Identify which cell holds the provided text, then report its [X, Y] central coordinate. 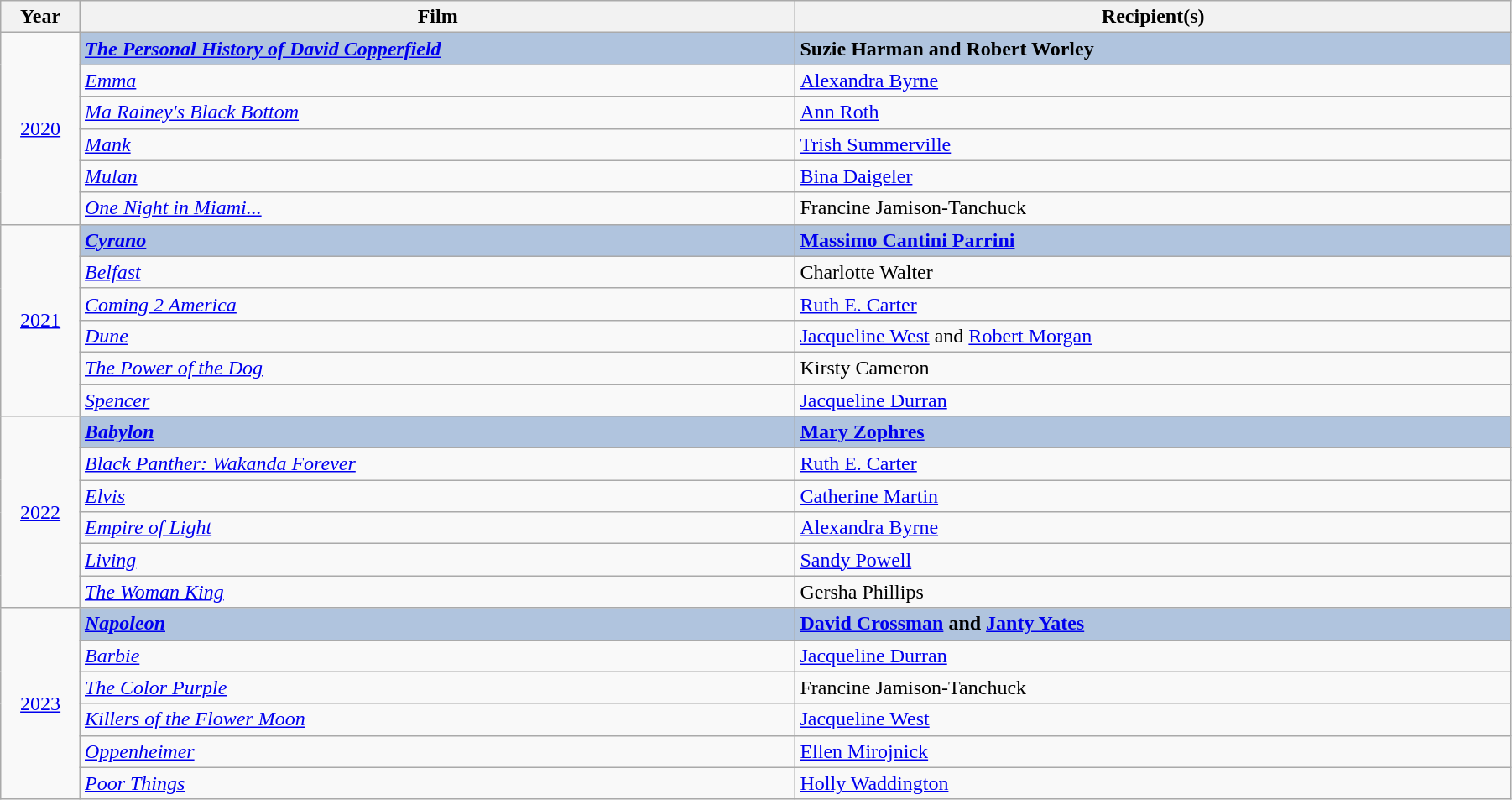
David Crossman and Janty Yates [1153, 624]
Killers of the Flower Moon [437, 719]
2020 [40, 128]
Elvis [437, 496]
Bina Daigeler [1153, 176]
Oppenheimer [437, 751]
Charlotte Walter [1153, 272]
Living [437, 560]
2022 [40, 512]
Catherine Martin [1153, 496]
Jacqueline West [1153, 719]
Sandy Powell [1153, 560]
Holly Waddington [1153, 783]
Ellen Mirojnick [1153, 751]
Poor Things [437, 783]
2021 [40, 320]
Spencer [437, 400]
Massimo Cantini Parrini [1153, 240]
Suzie Harman and Robert Worley [1153, 49]
One Night in Miami... [437, 208]
Mank [437, 144]
Black Panther: Wakanda Forever [437, 464]
2023 [40, 703]
Coming 2 America [437, 304]
Jacqueline West and Robert Morgan [1153, 336]
Trish Summerville [1153, 144]
Film [437, 17]
The Woman King [437, 592]
The Color Purple [437, 688]
Babylon [437, 432]
Kirsty Cameron [1153, 368]
The Power of the Dog [437, 368]
Year [40, 17]
Mulan [437, 176]
Barbie [437, 656]
Ma Rainey's Black Bottom [437, 112]
The Personal History of David Copperfield [437, 49]
Gersha Phillips [1153, 592]
Belfast [437, 272]
Mary Zophres [1153, 432]
Napoleon [437, 624]
Dune [437, 336]
Ann Roth [1153, 112]
Recipient(s) [1153, 17]
Cyrano [437, 240]
Empire of Light [437, 528]
Emma [437, 81]
